From the cell containing the given text, extract its center point as (x, y) coordinate. 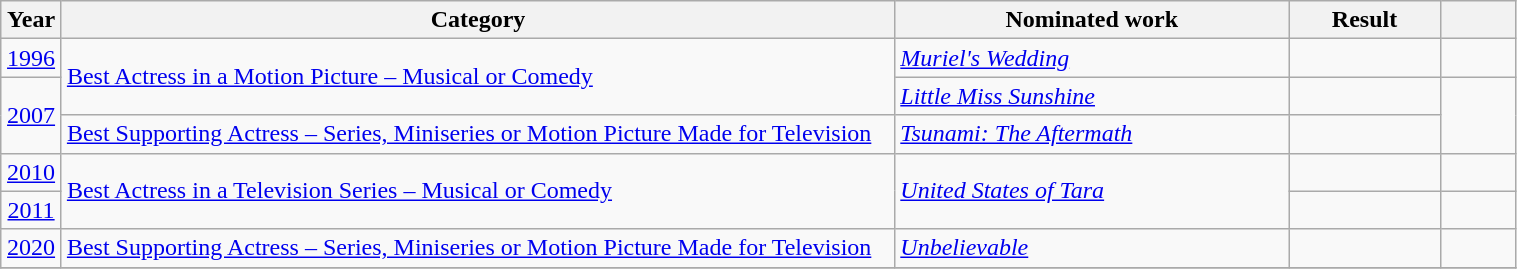
2010 (32, 172)
Muriel's Wedding (1092, 58)
Unbelievable (1092, 248)
Result (1365, 20)
Year (32, 20)
Category (478, 20)
Tsunami: The Aftermath (1092, 134)
United States of Tara (1092, 191)
Best Actress in a Motion Picture – Musical or Comedy (478, 77)
1996 (32, 58)
Nominated work (1092, 20)
Little Miss Sunshine (1092, 96)
2020 (32, 248)
2011 (32, 210)
2007 (32, 115)
Best Actress in a Television Series – Musical or Comedy (478, 191)
